Detect which cell encompasses the target text, then output its [X, Y] center coordinate. 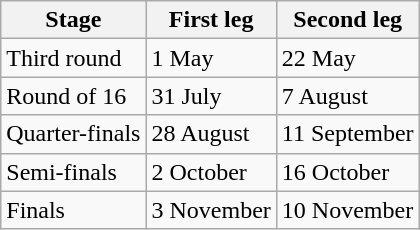
10 November [348, 210]
Round of 16 [74, 96]
Third round [74, 58]
3 November [211, 210]
28 August [211, 134]
2 October [211, 172]
Semi-finals [74, 172]
11 September [348, 134]
7 August [348, 96]
Stage [74, 20]
Quarter-finals [74, 134]
1 May [211, 58]
First leg [211, 20]
Second leg [348, 20]
Finals [74, 210]
16 October [348, 172]
31 July [211, 96]
22 May [348, 58]
